Detect which cell encompasses the target text, then output its (X, Y) center coordinate. 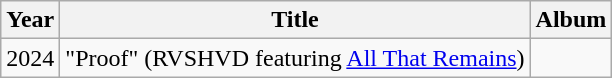
Year (30, 20)
Album (571, 20)
"Proof" (RVSHVD featuring All That Remains) (295, 58)
Title (295, 20)
2024 (30, 58)
